For the text-containing cell, return its midpoint in [x, y] coordinate format. 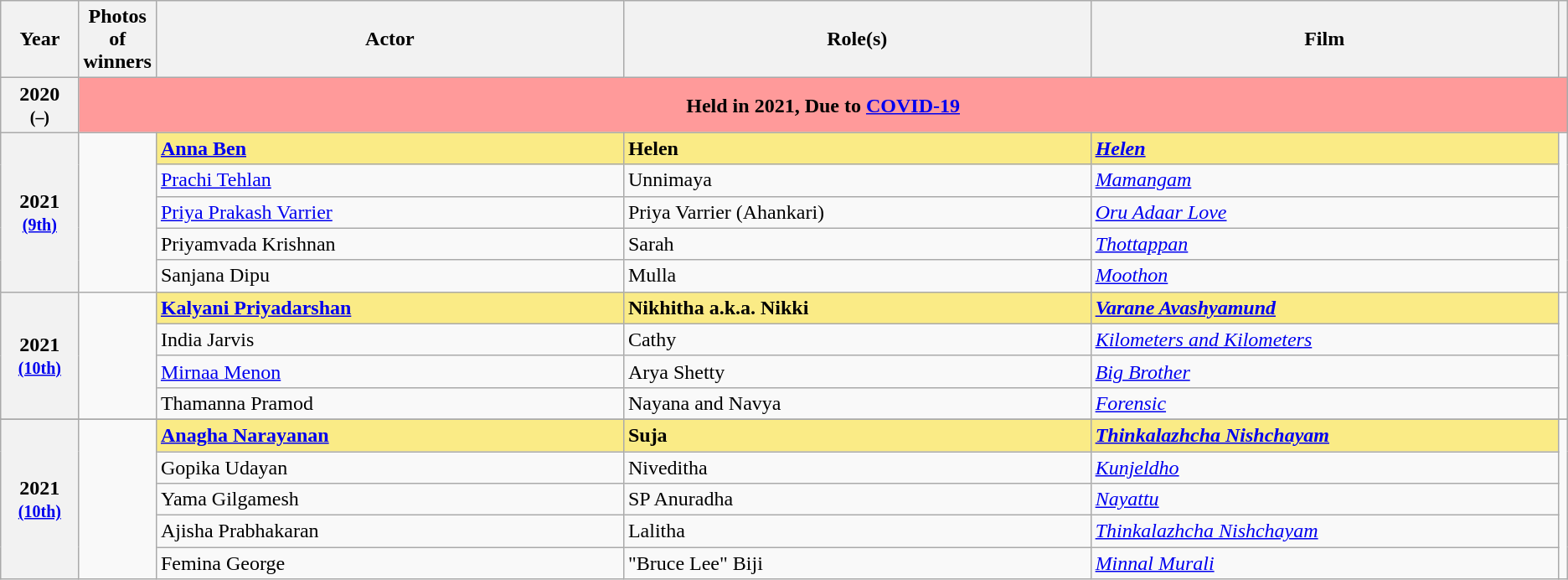
Forensic [1324, 403]
"Bruce Lee" Biji [857, 563]
2020(–) [40, 106]
Varane Avashyamund [1324, 308]
Unnimaya [857, 180]
2021 (9th) [40, 212]
Gopika Udayan [389, 467]
Anna Ben [389, 148]
Cathy [857, 339]
Priya Prakash Varrier [389, 212]
India Jarvis [389, 339]
Kalyani Priyadarshan [389, 308]
Sanjana Dipu [389, 276]
Nikhitha a.k.a. Nikki [857, 308]
Nayana and Navya [857, 403]
Suja [857, 435]
Niveditha [857, 467]
Minnal Murali [1324, 563]
Sarah [857, 244]
SP Anuradha [857, 500]
Mirnaa Menon [389, 371]
Year [40, 39]
Arya Shetty [857, 371]
Kilometers and Kilometers [1324, 339]
Prachi Tehlan [389, 180]
Mulla [857, 276]
Priya Varrier (Ahankari) [857, 212]
Thottappan [1324, 244]
Femina George [389, 563]
Actor [389, 39]
Role(s) [857, 39]
Ajisha Prabhakaran [389, 531]
Anagha Narayanan [389, 435]
Mamangam [1324, 180]
Film [1324, 39]
Nayattu [1324, 500]
Photos of winners [117, 39]
Priyamvada Krishnan [389, 244]
Lalitha [857, 531]
Big Brother [1324, 371]
Thamanna Pramod [389, 403]
Yama Gilgamesh [389, 500]
Kunjeldho [1324, 467]
Moothon [1324, 276]
Oru Adaar Love [1324, 212]
Held in 2021, Due to COVID-19 [823, 106]
